Pinpoint the cell where the given text exists, returning its (x, y) midpoint coordinate. 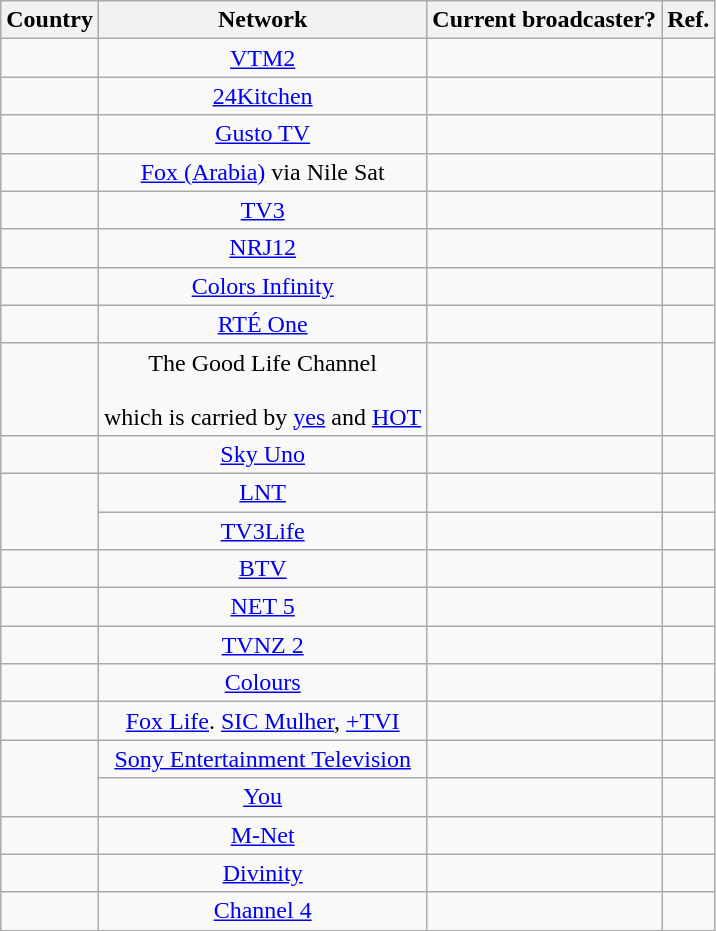
Sony Entertainment Television (262, 759)
LNT (262, 492)
NRJ12 (262, 248)
Current broadcaster? (544, 20)
NET 5 (262, 607)
Ref. (688, 20)
24Kitchen (262, 96)
RTÉ One (262, 324)
TV3Life (262, 531)
Sky Uno (262, 454)
TV3 (262, 210)
Colours (262, 683)
Divinity (262, 873)
You (262, 797)
BTV (262, 569)
Colors Infinity (262, 286)
TVNZ 2 (262, 645)
Network (262, 20)
Fox Life. SIC Mulher, +TVI (262, 721)
Fox (Arabia) via Nile Sat (262, 172)
VTM2 (262, 58)
Channel 4 (262, 911)
M-Net (262, 835)
The Good Life Channelwhich is carried by yes and HOT (262, 389)
Gusto TV (262, 134)
Country (50, 20)
